Scan for the cell matching the given text and deliver its (X, Y) coordinate at center. 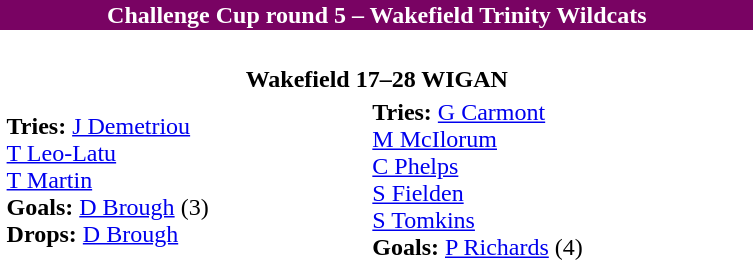
Wakefield 17–28 WIGAN (376, 79)
Challenge Cup round 5 – Wakefield Trinity Wildcats (377, 15)
